Return (X, Y) of the center of cell containing provided text 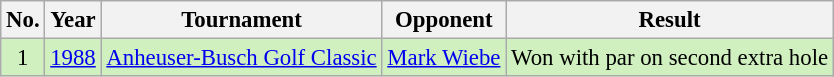
Anheuser-Busch Golf Classic (242, 58)
Mark Wiebe (444, 58)
1 (23, 58)
Opponent (444, 20)
Year (73, 20)
Result (670, 20)
Won with par on second extra hole (670, 58)
1988 (73, 58)
Tournament (242, 20)
No. (23, 20)
